Capture the cell that displays the provided text and extract its [x, y] central coordinate. 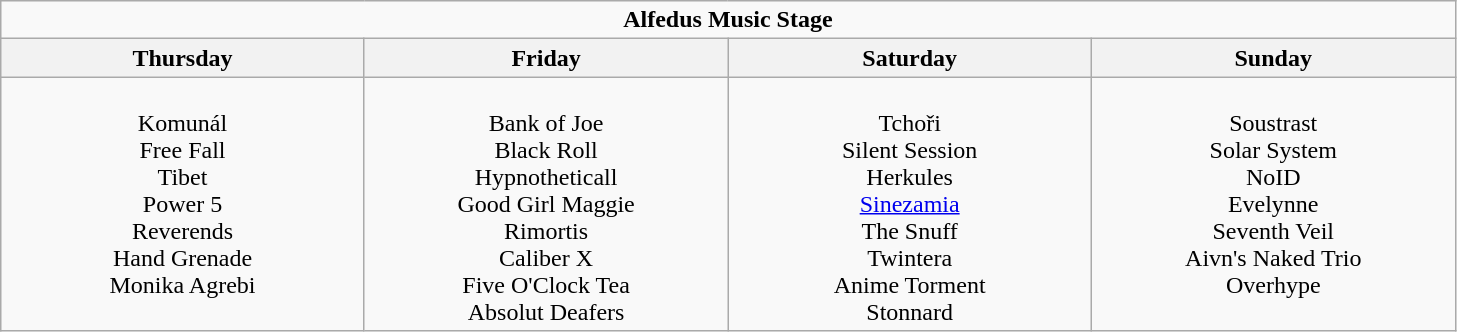
Alfedus Music Stage [728, 20]
Thursday [183, 58]
Saturday [910, 58]
Sunday [1273, 58]
Friday [546, 58]
Tchoři Silent Session Herkules Sinezamia The Snuff Twintera Anime Torment Stonnard [910, 204]
Bank of Joe Black Roll Hypnotheticall Good Girl Maggie Rimortis Caliber X Five O'Clock Tea Absolut Deafers [546, 204]
Soustrast Solar System NoID Evelynne Seventh Veil Aivn's Naked Trio Overhype [1273, 204]
Komunál Free Fall Tibet Power 5 Reverends Hand Grenade Monika Agrebi [183, 204]
